Search for the cell housing the specified text and yield its (x, y) center coordinate. 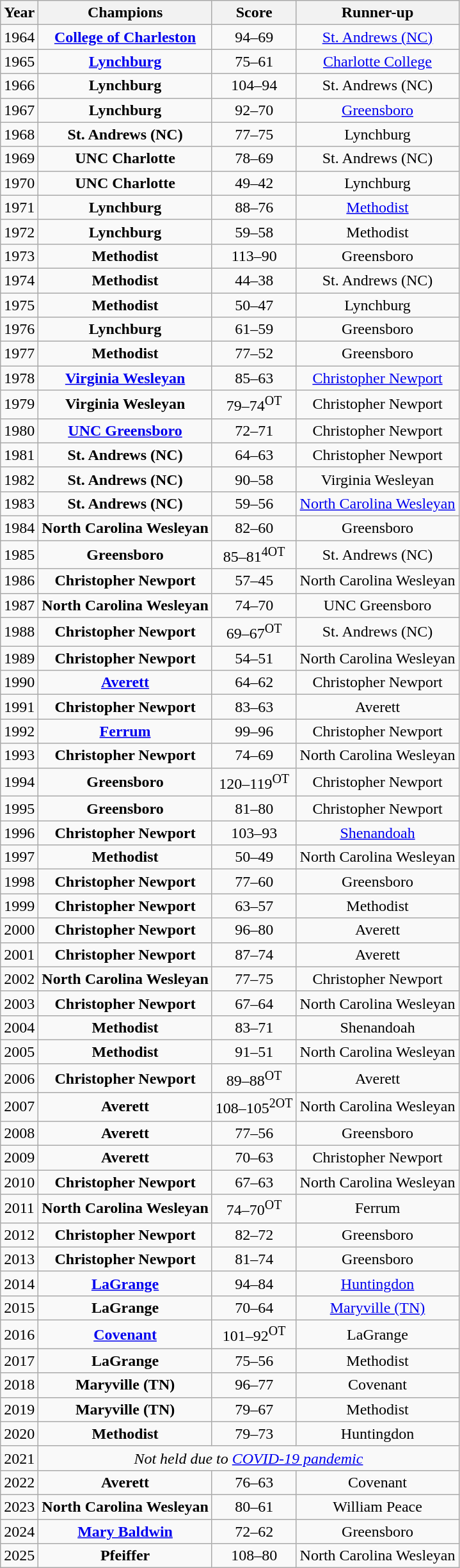
59–58 (254, 232)
82–72 (254, 1235)
2024 (19, 1531)
61–59 (254, 329)
87–74 (254, 954)
2025 (19, 1556)
74–70 (254, 605)
2005 (19, 1052)
1967 (19, 110)
2007 (19, 1107)
2017 (19, 1361)
2023 (19, 1507)
2020 (19, 1434)
2019 (19, 1409)
2006 (19, 1079)
99–96 (254, 731)
1975 (19, 305)
94–69 (254, 37)
83–63 (254, 707)
79–67 (254, 1409)
1974 (19, 280)
77–60 (254, 882)
49–42 (254, 183)
89–88OT (254, 1079)
2022 (19, 1482)
1968 (19, 134)
81–74 (254, 1259)
79–73 (254, 1434)
72–62 (254, 1531)
1969 (19, 159)
1965 (19, 61)
50–49 (254, 857)
85–814OT (254, 555)
1980 (19, 431)
67–64 (254, 1003)
74–70OT (254, 1209)
1966 (19, 86)
108–1052OT (254, 1107)
1976 (19, 329)
Champions (125, 13)
William Peace (377, 1507)
77–56 (254, 1134)
91–51 (254, 1052)
113–90 (254, 256)
Runner-up (377, 13)
1979 (19, 404)
1978 (19, 378)
1981 (19, 455)
1999 (19, 906)
1977 (19, 354)
Not held due to COVID-19 pandemic (248, 1458)
72–71 (254, 431)
104–94 (254, 86)
108–80 (254, 1556)
2012 (19, 1235)
1973 (19, 256)
1997 (19, 857)
44–38 (254, 280)
1985 (19, 555)
Mary Baldwin (125, 1531)
2015 (19, 1308)
120–119OT (254, 782)
Charlotte College (377, 61)
2009 (19, 1158)
103–93 (254, 833)
75–61 (254, 61)
76–63 (254, 1482)
90–58 (254, 479)
2013 (19, 1259)
1990 (19, 683)
1995 (19, 809)
70–63 (254, 1158)
63–57 (254, 906)
88–76 (254, 207)
69–67OT (254, 632)
82–60 (254, 528)
1991 (19, 707)
1998 (19, 882)
Year (19, 13)
2003 (19, 1003)
77–52 (254, 354)
64–62 (254, 683)
2010 (19, 1182)
101–92OT (254, 1334)
1970 (19, 183)
92–70 (254, 110)
70–64 (254, 1308)
74–69 (254, 756)
64–63 (254, 455)
78–69 (254, 159)
59–56 (254, 503)
2018 (19, 1385)
85–63 (254, 378)
94–84 (254, 1283)
1993 (19, 756)
75–56 (254, 1361)
1982 (19, 479)
Pfeiffer (125, 1556)
2014 (19, 1283)
1964 (19, 37)
81–80 (254, 809)
2008 (19, 1134)
80–61 (254, 1507)
67–63 (254, 1182)
79–74OT (254, 404)
1971 (19, 207)
96–77 (254, 1385)
1988 (19, 632)
2011 (19, 1209)
54–51 (254, 658)
1983 (19, 503)
83–71 (254, 1027)
1992 (19, 731)
1986 (19, 581)
96–80 (254, 930)
1996 (19, 833)
2016 (19, 1334)
50–47 (254, 305)
Score (254, 13)
2002 (19, 979)
2001 (19, 954)
College of Charleston (125, 37)
2021 (19, 1458)
1984 (19, 528)
2000 (19, 930)
1994 (19, 782)
57–45 (254, 581)
2004 (19, 1027)
1989 (19, 658)
1972 (19, 232)
1987 (19, 605)
